Return [X, Y] of the center of cell containing provided text 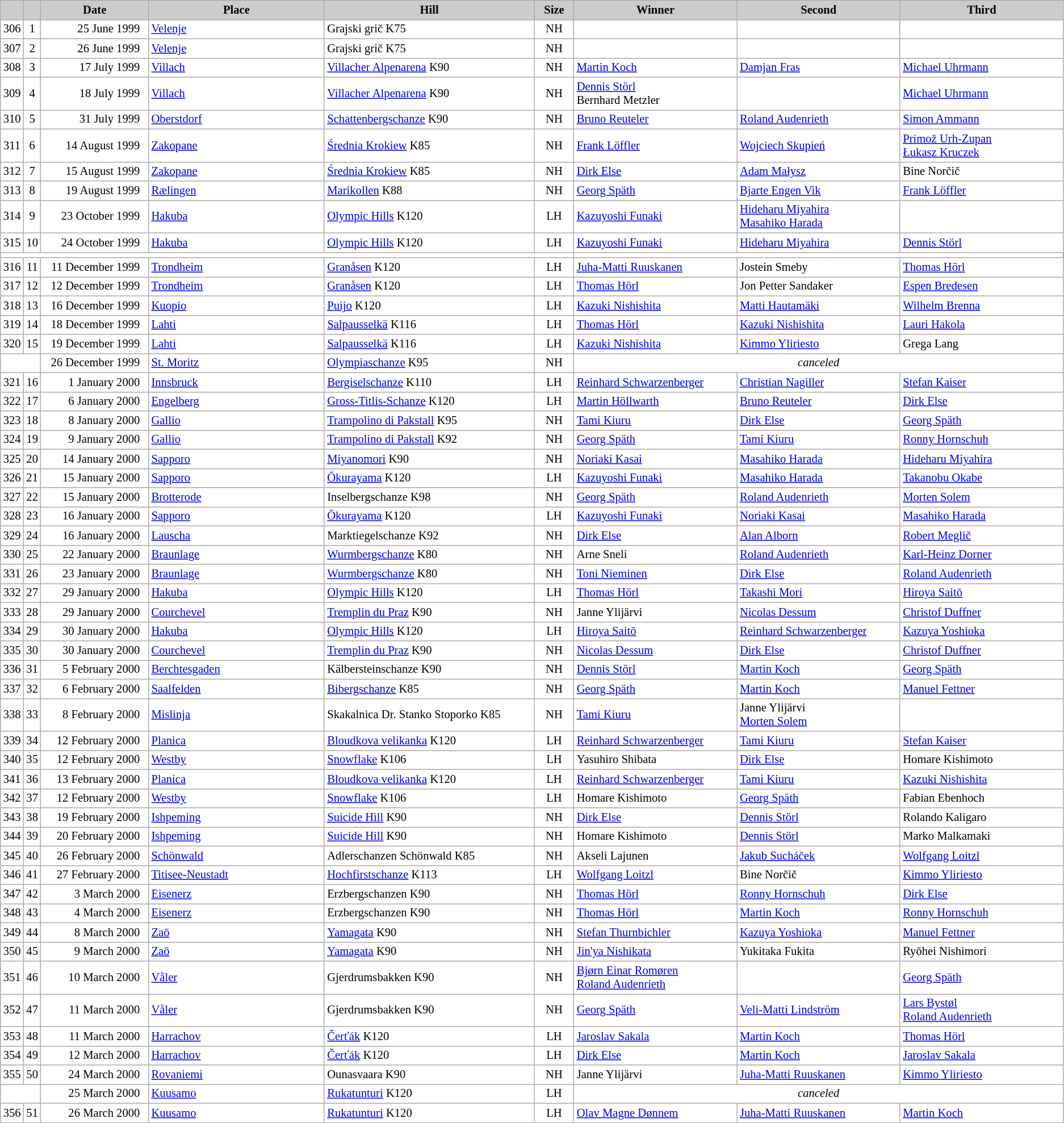
20 February 2000 [95, 836]
Morten Solem [981, 497]
Bjarte Engen Vik [819, 190]
Size [554, 10]
Lars Bystøl Roland Audenrieth [981, 1010]
38 [32, 817]
6 [32, 145]
28 [32, 612]
314 [12, 216]
Matti Hautamäki [819, 305]
8 February 2000 [95, 715]
Primož Urh-Zupan Łukasz Kruczek [981, 145]
8 January 2000 [95, 421]
Takashi Mori [819, 593]
Miyanomori K90 [429, 459]
335 [12, 650]
336 [12, 669]
Schattenbergschanze K90 [429, 119]
25 [32, 555]
9 [32, 216]
309 [12, 94]
Marikollen K88 [429, 190]
318 [12, 305]
Jon Petter Sandaker [819, 286]
22 January 2000 [95, 555]
Yasuhiro Shibata [655, 760]
18 December 1999 [95, 325]
46 [32, 977]
355 [12, 1075]
8 March 2000 [95, 932]
Robert Meglič [981, 535]
25 March 2000 [95, 1093]
13 February 2000 [95, 779]
Brotterode [237, 497]
341 [12, 779]
2 [32, 48]
12 December 1999 [95, 286]
317 [12, 286]
Saalfelden [237, 689]
13 [32, 305]
326 [12, 478]
49 [32, 1055]
Winner [655, 10]
Veli-Matti Lindström [819, 1010]
50 [32, 1075]
37 [32, 798]
Alan Alborn [819, 535]
Marko Malkamaki [981, 836]
316 [12, 267]
26 February 2000 [95, 856]
Second [819, 10]
Date [95, 10]
Bjørn Einar Romøren Roland Audenrieth [655, 977]
Place [237, 10]
32 [32, 689]
313 [12, 190]
27 February 2000 [95, 875]
26 March 2000 [95, 1113]
356 [12, 1113]
16 [32, 382]
Fabian Ebenhoch [981, 798]
Grega Lang [981, 343]
23 January 2000 [95, 574]
9 March 2000 [95, 952]
Engelberg [237, 401]
332 [12, 593]
308 [12, 68]
Adlerschanzen Schönwald K85 [429, 856]
Wojciech Skupień [819, 145]
24 [32, 535]
Stefan Thurnbichler [655, 932]
23 October 1999 [95, 216]
45 [32, 952]
Hideharu Miyahira Masahiko Harada [819, 216]
19 February 2000 [95, 817]
16 December 1999 [95, 305]
19 August 1999 [95, 190]
Yukitaka Fukita [819, 952]
31 July 1999 [95, 119]
Arne Sneli [655, 555]
5 February 2000 [95, 669]
3 March 2000 [95, 894]
342 [12, 798]
340 [12, 760]
18 [32, 421]
345 [12, 856]
334 [12, 631]
Puijo K120 [429, 305]
306 [12, 29]
311 [12, 145]
Schönwald [237, 856]
348 [12, 913]
Kuopio [237, 305]
Rovaniemi [237, 1075]
Martin Höllwarth [655, 401]
12 [32, 286]
25 June 1999 [95, 29]
Jostein Smeby [819, 267]
338 [12, 715]
Rælingen [237, 190]
6 January 2000 [95, 401]
321 [12, 382]
Oberstdorf [237, 119]
Bibergschanze K85 [429, 689]
Lauscha [237, 535]
Christian Nagiller [819, 382]
43 [32, 913]
325 [12, 459]
329 [12, 535]
Wilhelm Brenna [981, 305]
19 [32, 439]
352 [12, 1010]
5 [32, 119]
St. Moritz [237, 363]
Takanobu Okabe [981, 478]
7 [32, 171]
Bergiselschanze K110 [429, 382]
Janne Ylijärvi Morten Solem [819, 715]
22 [32, 497]
344 [12, 836]
Mislinja [237, 715]
Jin'ya Nishikata [655, 952]
15 August 1999 [95, 171]
353 [12, 1036]
23 [32, 516]
337 [12, 689]
14 January 2000 [95, 459]
34 [32, 741]
30 [32, 650]
47 [32, 1010]
Adam Małysz [819, 171]
Kälbersteinschanze K90 [429, 669]
Damjan Fras [819, 68]
40 [32, 856]
Trampolino di Pakstall K95 [429, 421]
315 [12, 242]
51 [32, 1113]
8 [32, 190]
Rolando Kaligaro [981, 817]
4 [32, 94]
Olav Magne Dønnem [655, 1113]
319 [12, 325]
Karl-Heinz Dorner [981, 555]
331 [12, 574]
29 [32, 631]
12 March 2000 [95, 1055]
328 [12, 516]
Trampolino di Pakstall K92 [429, 439]
26 December 1999 [95, 363]
10 March 2000 [95, 977]
14 August 1999 [95, 145]
Dennis Störl Bernhard Metzler [655, 94]
35 [32, 760]
Titisee-Neustadt [237, 875]
11 December 1999 [95, 267]
26 [32, 574]
33 [32, 715]
20 [32, 459]
3 [32, 68]
4 March 2000 [95, 913]
Hill [429, 10]
6 February 2000 [95, 689]
349 [12, 932]
Marktiegelschanze K92 [429, 535]
Akseli Lajunen [655, 856]
24 October 1999 [95, 242]
21 [32, 478]
10 [32, 242]
31 [32, 669]
19 December 1999 [95, 343]
Jakub Sucháček [819, 856]
Toni Nieminen [655, 574]
15 [32, 343]
Espen Bredesen [981, 286]
320 [12, 343]
48 [32, 1036]
307 [12, 48]
339 [12, 741]
322 [12, 401]
Skakalnica Dr. Stanko Stoporko K85 [429, 715]
18 July 1999 [95, 94]
17 [32, 401]
26 June 1999 [95, 48]
9 January 2000 [95, 439]
Ryōhei Nishimori [981, 952]
Ounasvaara K90 [429, 1075]
351 [12, 977]
Simon Ammann [981, 119]
Lauri Hakola [981, 325]
324 [12, 439]
Hochfirstschanze K113 [429, 875]
343 [12, 817]
346 [12, 875]
330 [12, 555]
27 [32, 593]
44 [32, 932]
39 [32, 836]
354 [12, 1055]
42 [32, 894]
333 [12, 612]
327 [12, 497]
347 [12, 894]
1 [32, 29]
41 [32, 875]
310 [12, 119]
14 [32, 325]
Gross-Titlis-Schanze K120 [429, 401]
Berchtesgaden [237, 669]
17 July 1999 [95, 68]
Innsbruck [237, 382]
Inselbergschanze K98 [429, 497]
1 January 2000 [95, 382]
Olympiaschanze K95 [429, 363]
323 [12, 421]
11 [32, 267]
36 [32, 779]
24 March 2000 [95, 1075]
350 [12, 952]
312 [12, 171]
Third [981, 10]
